Return [X, Y] of the center of cell containing provided text 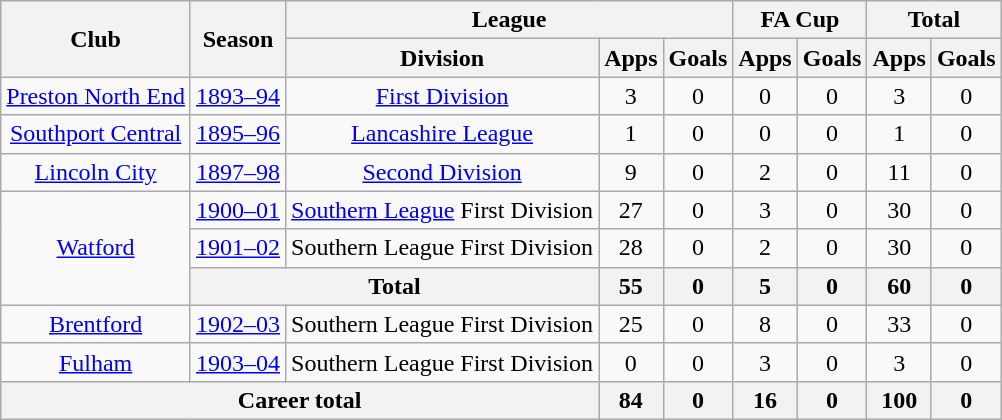
28 [631, 248]
First Division [442, 96]
Division [442, 58]
1893–94 [238, 96]
27 [631, 210]
Lancashire League [442, 134]
League [510, 20]
11 [899, 172]
Lincoln City [96, 172]
Preston North End [96, 96]
9 [631, 172]
FA Cup [800, 20]
Southport Central [96, 134]
5 [765, 286]
60 [899, 286]
16 [765, 400]
1895–96 [238, 134]
33 [899, 324]
Fulham [96, 362]
Club [96, 39]
Brentford [96, 324]
Career total [300, 400]
84 [631, 400]
100 [899, 400]
Watford [96, 248]
8 [765, 324]
1902–03 [238, 324]
1897–98 [238, 172]
1901–02 [238, 248]
1903–04 [238, 362]
Second Division [442, 172]
Season [238, 39]
55 [631, 286]
25 [631, 324]
1900–01 [238, 210]
